Return (X, Y) of the center of cell containing provided text 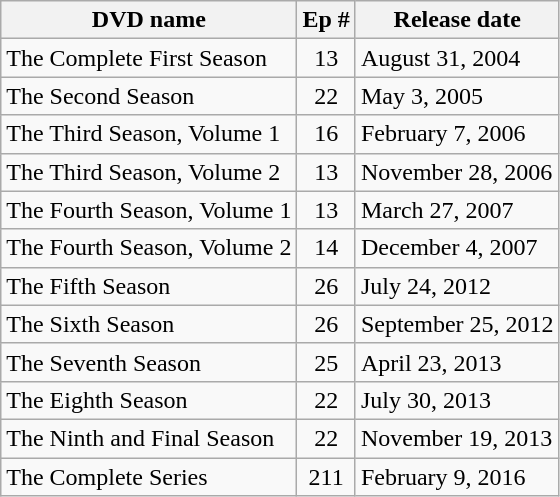
September 25, 2012 (457, 324)
February 7, 2006 (457, 134)
February 9, 2016 (457, 477)
The Third Season, Volume 2 (149, 172)
The Seventh Season (149, 362)
The Fifth Season (149, 286)
November 19, 2013 (457, 438)
25 (326, 362)
16 (326, 134)
May 3, 2005 (457, 96)
November 28, 2006 (457, 172)
The Complete Series (149, 477)
March 27, 2007 (457, 210)
The Fourth Season, Volume 2 (149, 248)
Release date (457, 20)
December 4, 2007 (457, 248)
Ep # (326, 20)
July 30, 2013 (457, 400)
The Ninth and Final Season (149, 438)
April 23, 2013 (457, 362)
August 31, 2004 (457, 58)
The Fourth Season, Volume 1 (149, 210)
The Second Season (149, 96)
The Complete First Season (149, 58)
211 (326, 477)
The Eighth Season (149, 400)
14 (326, 248)
The Sixth Season (149, 324)
July 24, 2012 (457, 286)
DVD name (149, 20)
The Third Season, Volume 1 (149, 134)
